For the text-containing cell, return its midpoint in (x, y) coordinate format. 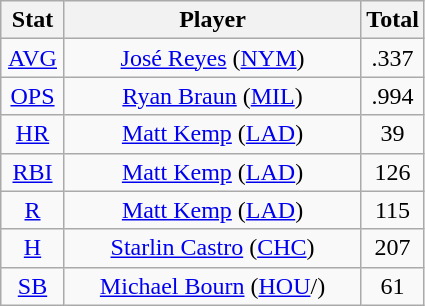
RBI (33, 172)
Player (212, 20)
OPS (33, 96)
.337 (393, 58)
Stat (33, 20)
H (33, 248)
207 (393, 248)
39 (393, 134)
115 (393, 210)
126 (393, 172)
SB (33, 286)
Ryan Braun (MIL) (212, 96)
R (33, 210)
Michael Bourn (HOU/) (212, 286)
.994 (393, 96)
Total (393, 20)
Starlin Castro (CHC) (212, 248)
HR (33, 134)
José Reyes (NYM) (212, 58)
AVG (33, 58)
61 (393, 286)
